Find where the given text appears and provide that cell's center as (X, Y) coordinate. 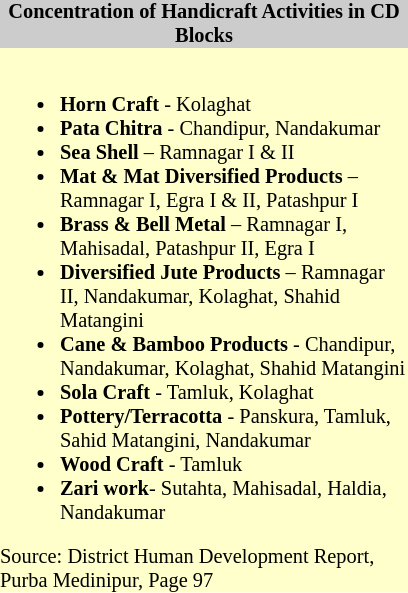
Concentration of Handicraft Activities in CD Blocks (204, 24)
